Locate the cell with the specified text and output its [x, y] center coordinate. 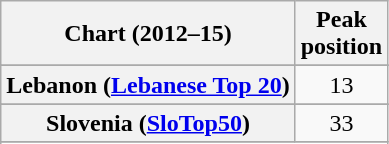
Lebanon (Lebanese Top 20) [148, 85]
33 [341, 123]
Slovenia (SloTop50) [148, 123]
Peakposition [341, 34]
13 [341, 85]
Chart (2012–15) [148, 34]
